Return the (X, Y) coordinate for the center point of the cell that contains the specified text.  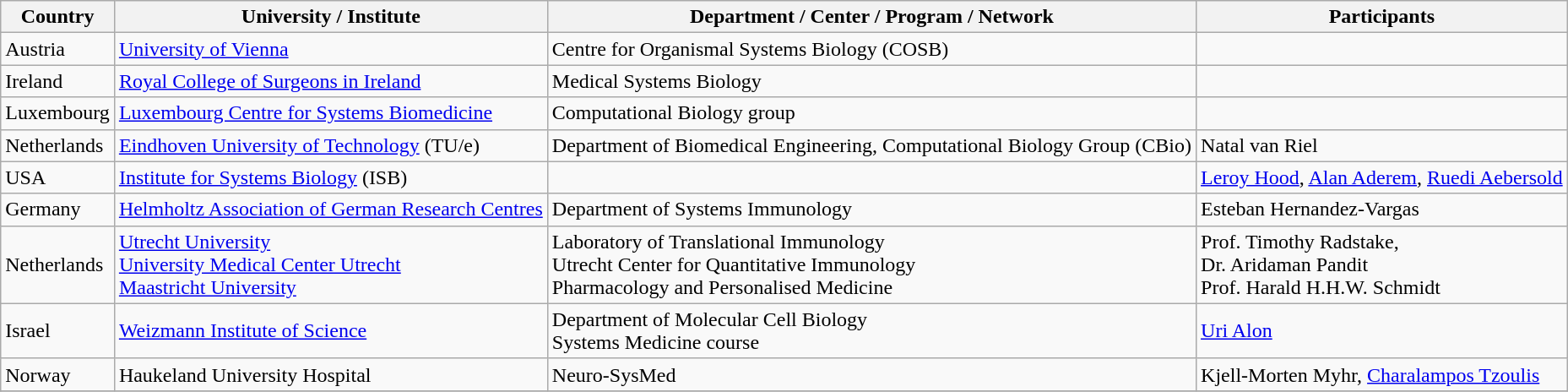
Medical Systems Biology (871, 81)
Austria (57, 49)
Haukeland University Hospital (331, 374)
Centre for Organismal Systems Biology (COSB) (871, 49)
University / Institute (331, 17)
Weizmann Institute of Science (331, 331)
Utrecht UniversityUniversity Medical Center UtrechtMaastricht University (331, 264)
Luxembourg Centre for Systems Biomedicine (331, 113)
Department / Center / Program / Network (871, 17)
Norway (57, 374)
Eindhoven University of Technology (TU/e) (331, 145)
Kjell-Morten Myhr, Charalampos Tzoulis (1382, 374)
Laboratory of Translational ImmunologyUtrecht Center for Quantitative ImmunologyPharmacology and Personalised Medicine (871, 264)
Natal van Riel (1382, 145)
Esteban Hernandez-Vargas (1382, 210)
University of Vienna (331, 49)
Royal College of Surgeons in Ireland (331, 81)
Participants (1382, 17)
USA (57, 177)
Institute for Systems Biology (ISB) (331, 177)
Helmholtz Association of German Research Centres (331, 210)
Prof. Timothy Radstake,Dr. Aridaman PanditProf. Harald H.H.W. Schmidt (1382, 264)
Uri Alon (1382, 331)
Ireland (57, 81)
Israel (57, 331)
Luxembourg (57, 113)
Neuro-SysMed (871, 374)
Leroy Hood, Alan Aderem, Ruedi Aebersold (1382, 177)
Department of Biomedical Engineering, Computational Biology Group (CBio) (871, 145)
Computational Biology group (871, 113)
Germany (57, 210)
Department of Molecular Cell BiologySystems Medicine course (871, 331)
Country (57, 17)
Department of Systems Immunology (871, 210)
